Locate the cell with the specified text and output its [X, Y] center coordinate. 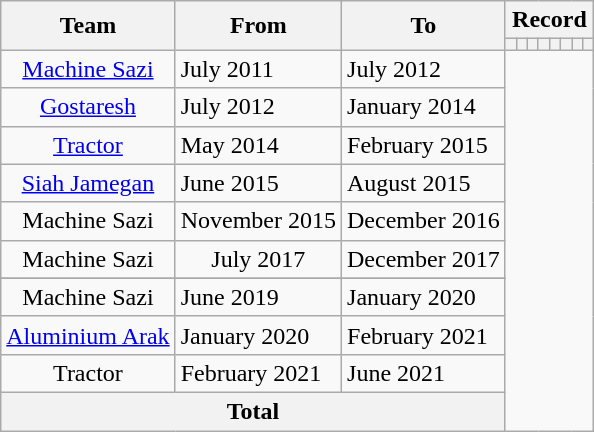
December 2016 [424, 221]
Aluminium Arak [88, 335]
July 2011 [258, 69]
December 2017 [424, 259]
June 2015 [258, 183]
February 2015 [424, 145]
June 2021 [424, 373]
Siah Jamegan [88, 183]
May 2014 [258, 145]
Team [88, 26]
Record [549, 20]
August 2015 [424, 183]
January 2014 [424, 107]
Gostaresh [88, 107]
July 2017 [258, 259]
To [424, 26]
From [258, 26]
June 2019 [258, 297]
November 2015 [258, 221]
Total [253, 411]
